Output the [x, y] coordinate of the center of the cell containing the given text.  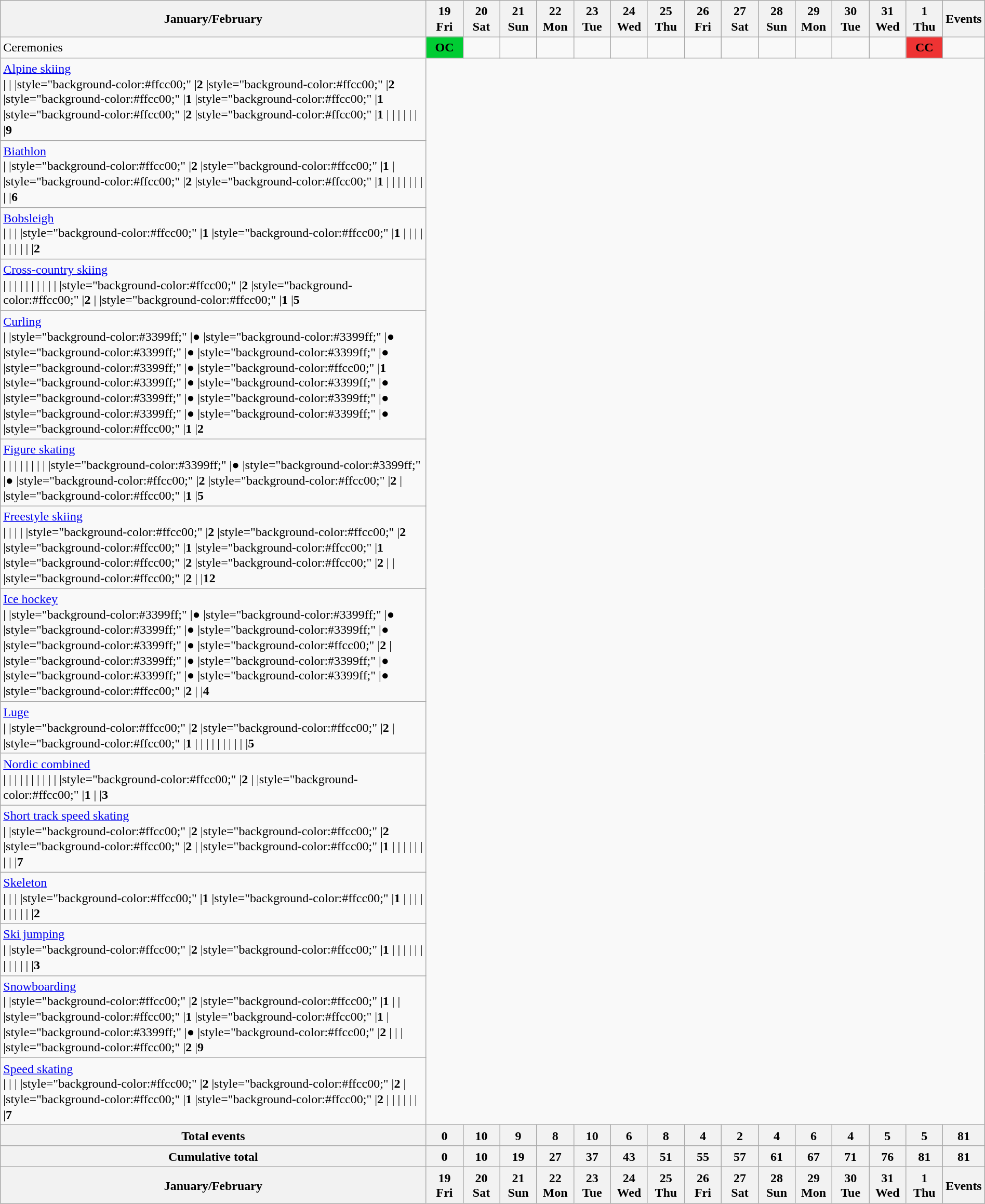
76 [887, 1156]
Nordic combined| | | | | | | | | | |style="background-color:#ffcc00;" |2 | |style="background-color:#ffcc00;" |1 | |3 [213, 779]
OC [445, 48]
27 [555, 1156]
51 [666, 1156]
37 [592, 1156]
Bobsleigh| | | |style="background-color:#ffcc00;" |1 |style="background-color:#ffcc00;" |1 | | | | | | | | | |2 [213, 233]
Ski jumping| |style="background-color:#ffcc00;" |2 |style="background-color:#ffcc00;" |1 | | | | | | | | | | | |3 [213, 950]
55 [702, 1156]
Luge| |style="background-color:#ffcc00;" |2 |style="background-color:#ffcc00;" |2 | |style="background-color:#ffcc00;" |1 | | | | | | | | | |5 [213, 728]
Ceremonies [213, 48]
43 [629, 1156]
67 [814, 1156]
57 [740, 1156]
Skeleton| | | |style="background-color:#ffcc00;" |1 |style="background-color:#ffcc00;" |1 | | | | | | | | | |2 [213, 898]
Cumulative total [213, 1156]
71 [851, 1156]
Total events [213, 1135]
2 [740, 1135]
CC [925, 48]
19 [518, 1156]
61 [777, 1156]
9 [518, 1135]
